Scan for the cell matching the given text and deliver its [x, y] coordinate at center. 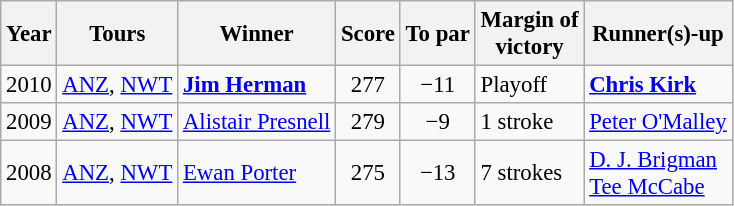
Year [29, 34]
1 stroke [530, 122]
Runner(s)-up [658, 34]
−11 [438, 85]
2010 [29, 85]
Tours [118, 34]
Score [368, 34]
Margin ofvictory [530, 34]
Jim Herman [257, 85]
Winner [257, 34]
Chris Kirk [658, 85]
−9 [438, 122]
Alistair Presnell [257, 122]
7 strokes [530, 174]
Playoff [530, 85]
2008 [29, 174]
277 [368, 85]
2009 [29, 122]
D. J. Brigman Tee McCabe [658, 174]
To par [438, 34]
Ewan Porter [257, 174]
−13 [438, 174]
Peter O'Malley [658, 122]
275 [368, 174]
279 [368, 122]
